Output the [x, y] coordinate of the center of the cell containing the given text.  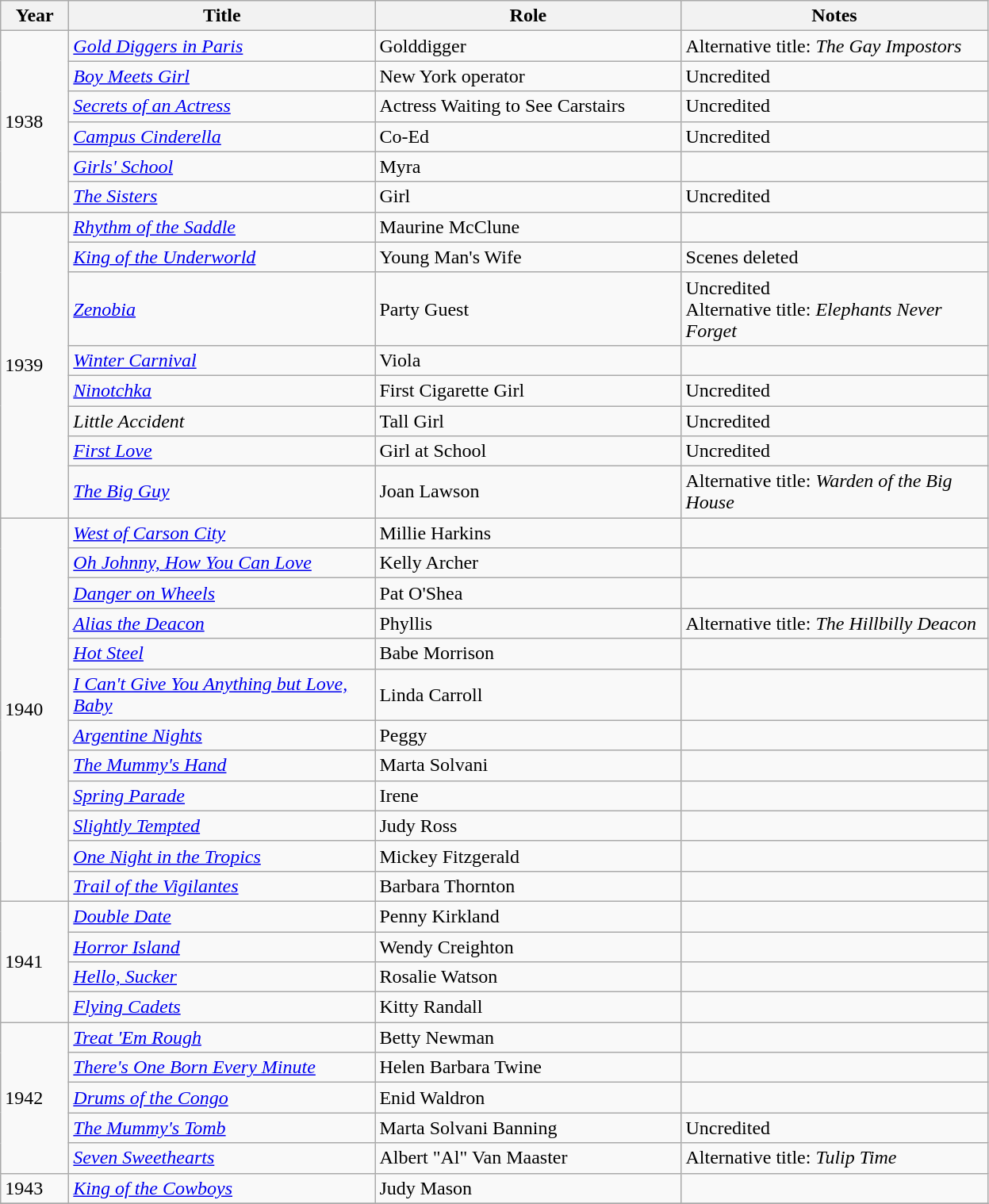
Scenes deleted [834, 257]
New York operator [528, 76]
The Sisters [222, 197]
King of the Cowboys [222, 1188]
Slightly Tempted [222, 826]
I Can't Give You Anything but Love, Baby [222, 695]
Myra [528, 167]
Enid Waldron [528, 1098]
Golddigger [528, 46]
First Cigarette Girl [528, 390]
Judy Mason [528, 1188]
1942 [35, 1098]
Betty Newman [528, 1037]
Wendy Creighton [528, 946]
Party Guest [528, 309]
Tall Girl [528, 421]
Albert "Al" Van Maaster [528, 1158]
Judy Ross [528, 826]
1939 [35, 365]
Alias the Deacon [222, 623]
Linda Carroll [528, 695]
1940 [35, 710]
Actress Waiting to See Carstairs [528, 106]
Role [528, 16]
Flying Cadets [222, 1007]
Mickey Fitzgerald [528, 856]
There's One Born Every Minute [222, 1068]
Ninotchka [222, 390]
Seven Sweethearts [222, 1158]
Pat O'Shea [528, 593]
Kelly Archer [528, 563]
Year [35, 16]
Zenobia [222, 309]
Alternative title: The Gay Impostors [834, 46]
Penny Kirkland [528, 916]
Campus Cinderella [222, 136]
1941 [35, 961]
Rosalie Watson [528, 977]
Viola [528, 360]
Girls' School [222, 167]
Marta Solvani [528, 765]
Girl at School [528, 451]
Drums of the Congo [222, 1098]
Gold Diggers in Paris [222, 46]
Hello, Sucker [222, 977]
First Love [222, 451]
West of Carson City [222, 533]
Oh Johnny, How You Can Love [222, 563]
Argentine Nights [222, 735]
Rhythm of the Saddle [222, 227]
Alternative title: Warden of the Big House [834, 492]
Phyllis [528, 623]
Horror Island [222, 946]
One Night in the Tropics [222, 856]
Peggy [528, 735]
Title [222, 16]
Trail of the Vigilantes [222, 886]
Notes [834, 16]
Co-Ed [528, 136]
Spring Parade [222, 796]
Hot Steel [222, 654]
King of the Underworld [222, 257]
Babe Morrison [528, 654]
Millie Harkins [528, 533]
Boy Meets Girl [222, 76]
Joan Lawson [528, 492]
1938 [35, 121]
Winter Carnival [222, 360]
Double Date [222, 916]
The Mummy's Hand [222, 765]
Irene [528, 796]
Helen Barbara Twine [528, 1068]
Kitty Randall [528, 1007]
Danger on Wheels [222, 593]
Marta Solvani Banning [528, 1128]
Little Accident [222, 421]
Barbara Thornton [528, 886]
The Mummy's Tomb [222, 1128]
Girl [528, 197]
UncreditedAlternative title: Elephants Never Forget [834, 309]
Young Man's Wife [528, 257]
Maurine McClune [528, 227]
The Big Guy [222, 492]
Alternative title: The Hillbilly Deacon [834, 623]
Alternative title: Tulip Time [834, 1158]
Secrets of an Actress [222, 106]
Treat 'Em Rough [222, 1037]
1943 [35, 1188]
